Detect which cell encompasses the target text, then output its (X, Y) center coordinate. 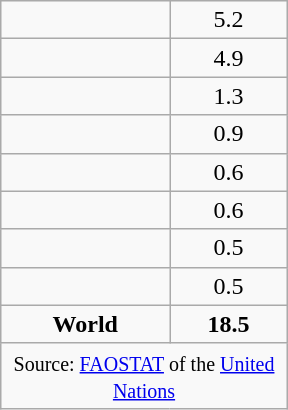
5.2 (228, 20)
World (86, 324)
18.5 (228, 324)
1.3 (228, 96)
Source: FAOSTAT of the United Nations (144, 376)
0.9 (228, 134)
4.9 (228, 58)
